Capture the cell that displays the provided text and extract its [X, Y] central coordinate. 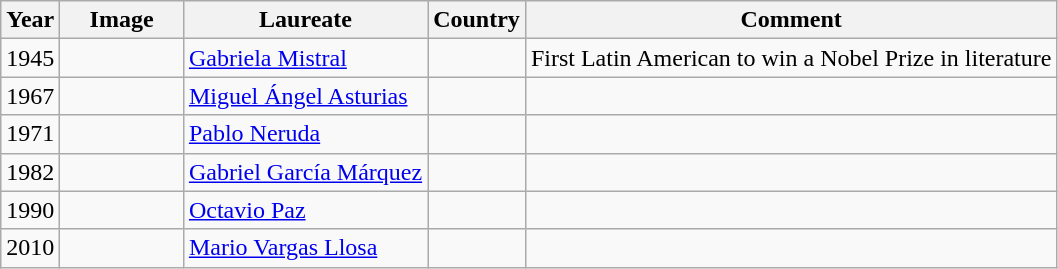
2010 [30, 248]
First Latin American to win a Nobel Prize in literature [791, 58]
Laureate [305, 20]
Gabriel García Márquez [305, 172]
1967 [30, 96]
Miguel Ángel Asturias [305, 96]
1945 [30, 58]
1971 [30, 134]
Country [477, 20]
Comment [791, 20]
Pablo Neruda [305, 134]
Image [122, 20]
1982 [30, 172]
Gabriela Mistral [305, 58]
Mario Vargas Llosa [305, 248]
1990 [30, 210]
Octavio Paz [305, 210]
Year [30, 20]
